Detect which cell encompasses the target text, then output its [X, Y] center coordinate. 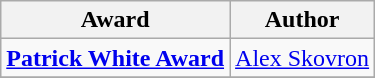
Author [302, 20]
Award [116, 20]
Patrick White Award [116, 58]
Alex Skovron [302, 58]
